Locate the cell with the specified text and output its (X, Y) center coordinate. 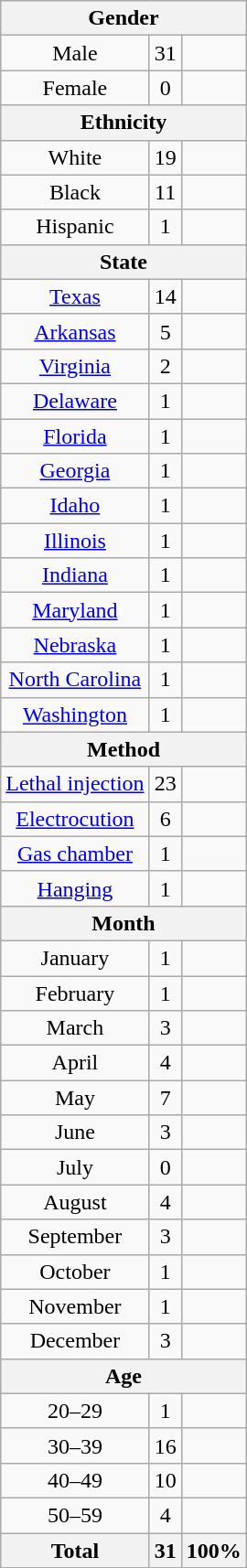
30–39 (75, 1445)
North Carolina (75, 680)
11 (165, 192)
Gas chamber (75, 854)
November (75, 1306)
19 (165, 157)
December (75, 1341)
Total (75, 1551)
2 (165, 366)
Female (75, 88)
7 (165, 1098)
Arkansas (75, 331)
February (75, 993)
October (75, 1272)
April (75, 1063)
Virginia (75, 366)
Age (123, 1376)
100% (214, 1551)
Hispanic (75, 227)
Idaho (75, 506)
Method (123, 749)
White (75, 157)
Month (123, 923)
Florida (75, 436)
14 (165, 296)
August (75, 1202)
March (75, 1028)
June (75, 1133)
Electrocution (75, 819)
40–49 (75, 1480)
May (75, 1098)
5 (165, 331)
Illinois (75, 541)
Male (75, 53)
Indiana (75, 575)
Lethal injection (75, 784)
Hanging (75, 888)
20–29 (75, 1411)
January (75, 958)
September (75, 1237)
50–59 (75, 1515)
16 (165, 1445)
Gender (123, 18)
Black (75, 192)
July (75, 1167)
Maryland (75, 610)
Texas (75, 296)
Ethnicity (123, 123)
Delaware (75, 401)
Nebraska (75, 645)
State (123, 262)
Washington (75, 714)
23 (165, 784)
Georgia (75, 471)
6 (165, 819)
10 (165, 1480)
